Determine the (X, Y) coordinate at the center of the cell enclosing the given text.  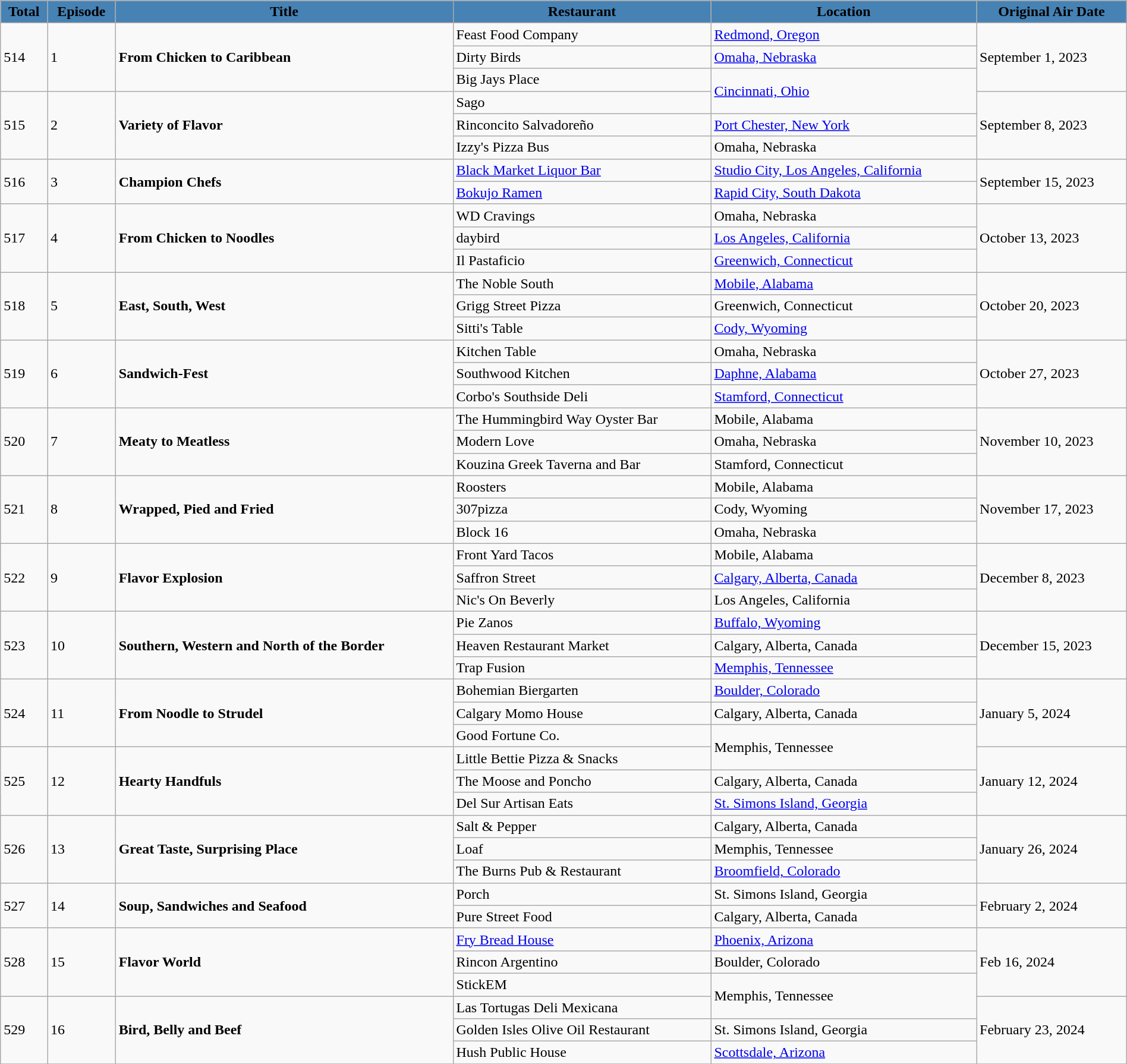
517 (24, 238)
Title (284, 12)
Corbo's Southside Deli (582, 396)
11 (82, 713)
526 (24, 849)
The Hummingbird Way Oyster Bar (582, 419)
Soup, Sandwiches and Seafood (284, 905)
January 12, 2024 (1052, 781)
Del Sur Artisan Eats (582, 804)
518 (24, 306)
16 (82, 1030)
October 13, 2023 (1052, 238)
307pizza (582, 509)
Episode (82, 12)
12 (82, 781)
Buffalo, Wyoming (844, 622)
Salt & Pepper (582, 826)
514 (24, 57)
The Burns Pub & Restaurant (582, 871)
Flavor World (284, 962)
October 27, 2023 (1052, 374)
Port Chester, New York (844, 125)
1 (82, 57)
Feast Food Company (582, 34)
Broomfield, Colorado (844, 871)
Trap Fusion (582, 668)
Roosters (582, 487)
8 (82, 509)
Little Bettie Pizza & Snacks (582, 758)
Rinconcito Salvadoreño (582, 125)
November 10, 2023 (1052, 442)
3 (82, 181)
Izzy's Pizza Bus (582, 147)
Black Market Liquor Bar (582, 170)
Bokujo Ramen (582, 193)
Nic's On Beverly (582, 600)
Pure Street Food (582, 917)
WD Cravings (582, 215)
January 5, 2024 (1052, 713)
February 2, 2024 (1052, 905)
522 (24, 577)
Sandwich-Fest (284, 374)
From Noodle to Strudel (284, 713)
521 (24, 509)
Bohemian Biergarten (582, 691)
From Chicken to Caribbean (284, 57)
Block 16 (582, 532)
Studio City, Los Angeles, California (844, 170)
December 15, 2023 (1052, 645)
10 (82, 645)
October 20, 2023 (1052, 306)
527 (24, 905)
Bird, Belly and Beef (284, 1030)
519 (24, 374)
Il Pastaficio (582, 260)
Sitti's Table (582, 329)
Scottsdale, Arizona (844, 1053)
September 1, 2023 (1052, 57)
Loaf (582, 849)
Saffron Street (582, 577)
Feb 16, 2024 (1052, 962)
Southern, Western and North of the Border (284, 645)
Modern Love (582, 442)
December 8, 2023 (1052, 577)
September 15, 2023 (1052, 181)
From Chicken to Noodles (284, 238)
StickEM (582, 984)
The Noble South (582, 284)
524 (24, 713)
520 (24, 442)
523 (24, 645)
Rincon Argentino (582, 962)
529 (24, 1030)
Kitchen Table (582, 351)
14 (82, 905)
Kouzina Greek Taverna and Bar (582, 464)
Restaurant (582, 12)
Cincinnati, Ohio (844, 91)
Location (844, 12)
Southwood Kitchen (582, 374)
515 (24, 125)
Hearty Handfuls (284, 781)
Fry Bread House (582, 939)
Flavor Explosion (284, 577)
Pie Zanos (582, 622)
2 (82, 125)
Big Jays Place (582, 80)
Meaty to Meatless (284, 442)
daybird (582, 238)
Good Fortune Co. (582, 736)
The Moose and Poncho (582, 781)
November 17, 2023 (1052, 509)
January 26, 2024 (1052, 849)
Total (24, 12)
Great Taste, Surprising Place (284, 849)
Porch (582, 894)
Heaven Restaurant Market (582, 645)
Original Air Date (1052, 12)
Redmond, Oregon (844, 34)
Golden Isles Olive Oil Restaurant (582, 1030)
Calgary Momo House (582, 713)
Phoenix, Arizona (844, 939)
5 (82, 306)
6 (82, 374)
Las Tortugas Deli Mexicana (582, 1008)
February 23, 2024 (1052, 1030)
Wrapped, Pied and Fried (284, 509)
September 8, 2023 (1052, 125)
528 (24, 962)
Champion Chefs (284, 181)
Daphne, Alabama (844, 374)
Hush Public House (582, 1053)
East, South, West (284, 306)
13 (82, 849)
Variety of Flavor (284, 125)
4 (82, 238)
9 (82, 577)
Dirty Birds (582, 57)
Front Yard Tacos (582, 555)
Sago (582, 102)
15 (82, 962)
Rapid City, South Dakota (844, 193)
525 (24, 781)
7 (82, 442)
516 (24, 181)
Grigg Street Pizza (582, 306)
